Locate the cell with the specified text and output its [X, Y] center coordinate. 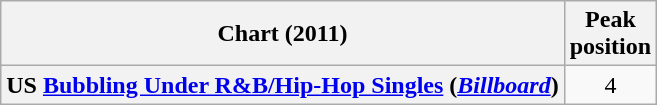
Peakposition [610, 34]
Chart (2011) [282, 34]
4 [610, 85]
US Bubbling Under R&B/Hip-Hop Singles (Billboard) [282, 85]
